Find where the given text appears and provide that cell's center as [X, Y] coordinate. 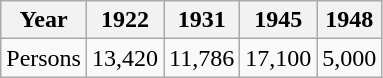
Year [44, 20]
1948 [350, 20]
11,786 [202, 58]
1922 [124, 20]
1931 [202, 20]
Persons [44, 58]
17,100 [278, 58]
1945 [278, 20]
5,000 [350, 58]
13,420 [124, 58]
